From the cell containing the given text, extract its center point as [x, y] coordinate. 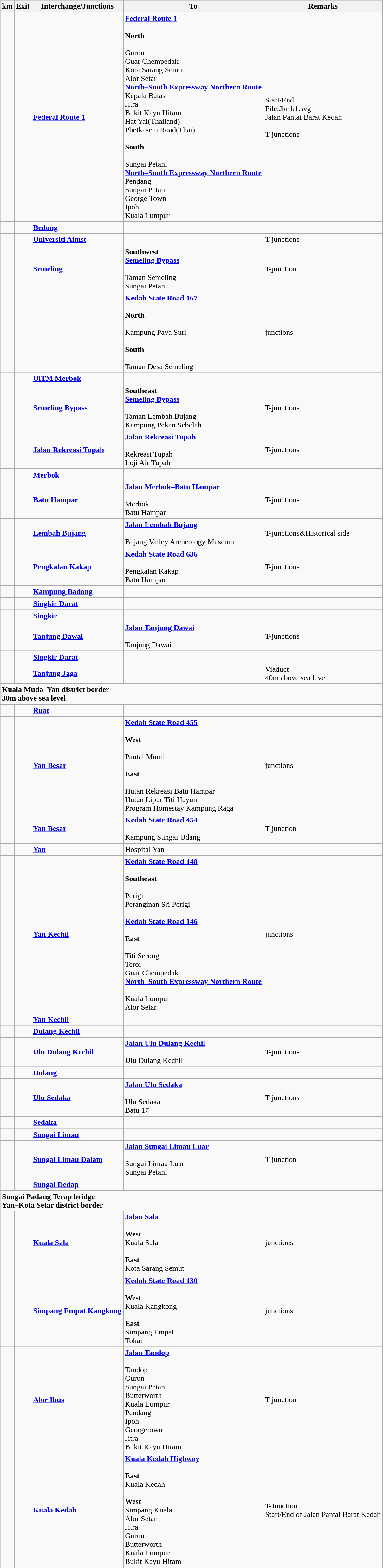
Jalan Lembah Bujang Bujang Valley Archeology Museum [193, 533]
Kuala Kedah [77, 1510]
UiTM Merbok [77, 379]
Interchange/Junctions [77, 6]
Hospital Yan [193, 849]
Jalan TandopTandopGurunSungai Petani ButterworthKuala LumpurPendangIpohGeorgetownJitra Bukit Kayu Hitam [193, 1400]
Ruat [77, 710]
To [193, 6]
Jalan Ulu Dulang KechilUlu Dulang Kechil [193, 1052]
Sungai Dedap [77, 1184]
km [7, 6]
Southwest Semeling Bypass Taman SemelingSungai Petani [193, 269]
Dulang Kechil [77, 1031]
Lembah Bujang [77, 533]
Ulu Sedaka [77, 1098]
Kuala Kedah HighwayEast Kuala Kedah West Simpang Kuala Alor Setar Jitra Gurun Butterworth Kuala Lumpur Bukit Kayu Hitam [193, 1510]
Pengkalan Kakap [77, 567]
Kedah State Road 636 Pengkalan KakapBatu Hampar [193, 567]
Semeling [77, 269]
Simpang Empat Kangkong [77, 1310]
Viaduct40m above sea level [323, 673]
Kedah State Road 130WestKuala KangkongEastSimpang EmpatTokai [193, 1310]
Batu Hampar [77, 499]
Jalan Ulu Sedaka Ulu Sedaka Batu 17 [193, 1098]
Start/EndFile:Jkr-k1.svgJalan Pantai Barat KedahT-junctions [323, 117]
Southeast Semeling Bypass Taman Lembah BujangKampung Pekan Sebelah [193, 408]
Alor Ibus [77, 1400]
Jalan SalaWestKuala SalaEastKota Sarang Semut [193, 1243]
Merbok [77, 475]
Federal Route 1 [77, 117]
Kampung Badong [77, 592]
T-junctions&Historical side [323, 533]
Sungai Padang Terap bridgeYan–Kota Setar district border [191, 1201]
Sedaka [77, 1123]
Kedah State Road 454 Kampung Sungai Udang [193, 829]
Sungai Limau [77, 1135]
Jalan Tanjung Dawai Tanjung Dawai [193, 636]
Dulang [77, 1073]
Jalan Rekreasi Tupah Rekreasi Tupah Loji Air Tupah [193, 450]
Jalan Sungai Limau LuarSungai Limau LuarSungai Petani [193, 1159]
Jalan Rekreasi Tupah [77, 450]
Kedah State Road 455West Pantai Murni EastHutan Rekreasi Batu HamparHutan Lipur Titi Hayun Program Homestay Kampung Raga [193, 765]
Semeling Bypass [77, 408]
Sungai Limau Dalam [77, 1159]
Jalan Merbok–Batu Hampar MerbokBatu Hampar [193, 499]
Singkir [77, 616]
T-Junction Start/End of Jalan Pantai Barat Kedah [323, 1510]
Kuala Muda–Yan district border30m above sea level [191, 694]
Tanjung Dawai [77, 636]
Kedah State Road 167NorthKampung Paya SuriSouthTaman Desa Semeling [193, 332]
Exit [23, 6]
Bedong [77, 227]
Ulu Dulang Kechil [77, 1052]
Tanjung Jaga [77, 673]
Remarks [323, 6]
Universiti Aimst [77, 240]
Yan [77, 849]
Kuala Sala [77, 1243]
